Search for the cell housing the specified text and yield its [x, y] center coordinate. 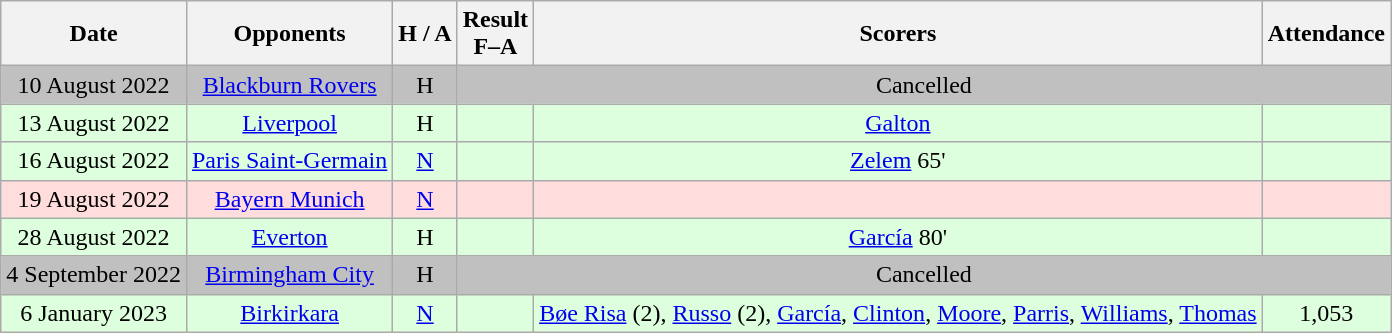
10 August 2022 [94, 85]
1,053 [1326, 313]
Blackburn Rovers [289, 85]
H / A [425, 34]
6 January 2023 [94, 313]
Zelem 65' [898, 161]
Bayern Munich [289, 199]
Birkirkara [289, 313]
Liverpool [289, 123]
Attendance [1326, 34]
ResultF–A [495, 34]
28 August 2022 [94, 237]
4 September 2022 [94, 275]
Galton [898, 123]
Everton [289, 237]
García 80' [898, 237]
19 August 2022 [94, 199]
Bøe Risa (2), Russo (2), García, Clinton, Moore, Parris, Williams, Thomas [898, 313]
Paris Saint-Germain [289, 161]
Date [94, 34]
Scorers [898, 34]
13 August 2022 [94, 123]
Opponents [289, 34]
16 August 2022 [94, 161]
Birmingham City [289, 275]
